Return the (x, y) coordinate for the center point of the cell that contains the specified text.  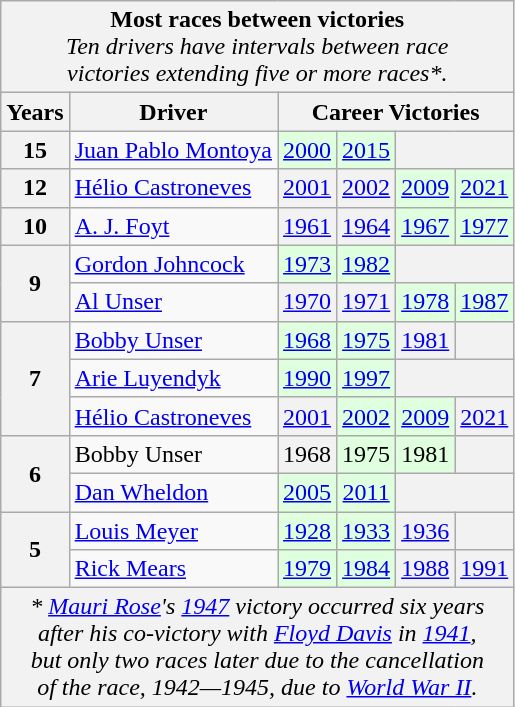
1970 (308, 302)
Louis Meyer (173, 531)
1964 (366, 226)
1977 (484, 226)
Al Unser (173, 302)
1984 (366, 569)
1967 (426, 226)
1971 (366, 302)
1933 (366, 531)
12 (35, 188)
7 (35, 378)
2000 (308, 150)
1990 (308, 378)
1936 (426, 531)
2011 (366, 492)
2015 (366, 150)
6 (35, 473)
1961 (308, 226)
Rick Mears (173, 569)
1988 (426, 569)
1979 (308, 569)
1987 (484, 302)
15 (35, 150)
Juan Pablo Montoya (173, 150)
5 (35, 550)
Arie Luyendyk (173, 378)
1973 (308, 264)
Gordon Johncock (173, 264)
Career Victories (396, 112)
A. J. Foyt (173, 226)
Driver (173, 112)
10 (35, 226)
Dan Wheldon (173, 492)
1928 (308, 531)
Years (35, 112)
Most races between victoriesTen drivers have intervals between racevictories extending five or more races*. (258, 47)
1997 (366, 378)
1991 (484, 569)
2005 (308, 492)
1978 (426, 302)
1982 (366, 264)
9 (35, 283)
